Detect which cell encompasses the target text, then output its (x, y) center coordinate. 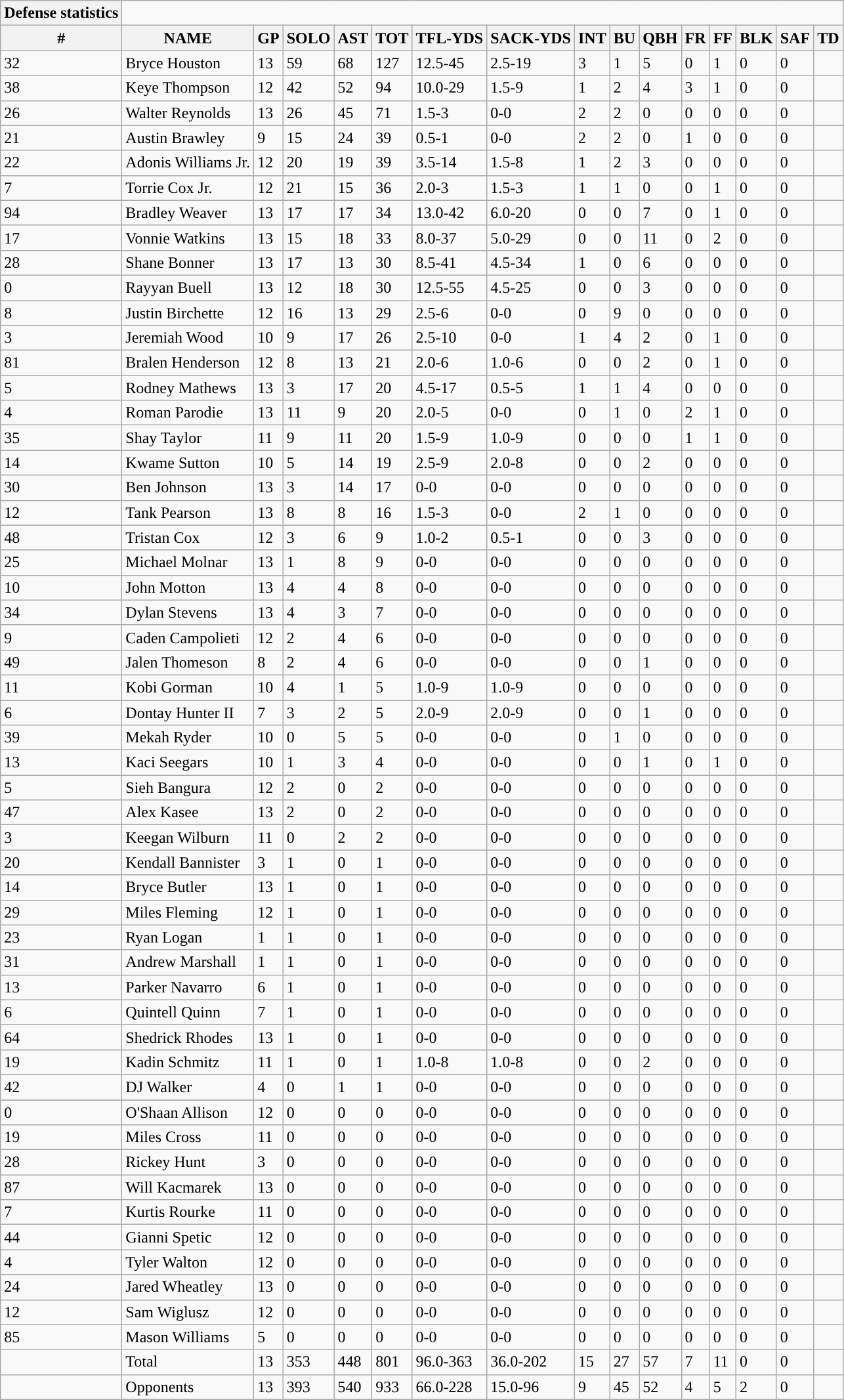
Keegan Wilburn (188, 838)
Torrie Cox Jr. (188, 188)
68 (353, 63)
BLK (756, 38)
12.5-55 (450, 287)
85 (62, 1337)
TOT (392, 38)
Bryce Houston (188, 63)
Bradley Weaver (188, 213)
Dontay Hunter II (188, 712)
Kaci Seegars (188, 763)
127 (392, 63)
2.5-10 (450, 338)
SACK-YDS (531, 38)
2.0-6 (450, 363)
Parker Navarro (188, 987)
Jared Wheatley (188, 1287)
59 (308, 63)
Opponents (188, 1387)
QBH (660, 38)
22 (62, 163)
Gianni Spetic (188, 1237)
Shane Bonner (188, 263)
Vonnie Watkins (188, 238)
Defense statistics (62, 13)
27 (624, 1362)
Mason Williams (188, 1337)
Walter Reynolds (188, 113)
48 (62, 538)
32 (62, 63)
Sam Wiglusz (188, 1312)
1.0-2 (450, 538)
12.5-45 (450, 63)
Kwame Sutton (188, 463)
Bralen Henderson (188, 363)
FF (723, 38)
Roman Parodie (188, 413)
Caden Campolieti (188, 637)
Tank Pearson (188, 513)
AST (353, 38)
353 (308, 1362)
Andrew Marshall (188, 962)
4.5-34 (531, 263)
1.0-6 (531, 363)
2.0-3 (450, 188)
Miles Fleming (188, 912)
2.0-8 (531, 463)
4.5-25 (531, 287)
87 (62, 1187)
71 (392, 113)
NAME (188, 38)
Will Kacmarek (188, 1187)
1.5-8 (531, 163)
John Motton (188, 587)
BU (624, 38)
Rayyan Buell (188, 287)
TFL-YDS (450, 38)
8.5-41 (450, 263)
10.0-29 (450, 88)
Mekah Ryder (188, 738)
2.5-19 (531, 63)
38 (62, 88)
801 (392, 1362)
35 (62, 438)
Dylan Stevens (188, 612)
GP (268, 38)
Quintell Quinn (188, 1012)
540 (353, 1387)
# (62, 38)
Sieh Bangura (188, 788)
Ryan Logan (188, 937)
66.0-228 (450, 1387)
2.5-6 (450, 313)
TD (828, 38)
6.0-20 (531, 213)
47 (62, 813)
Kobi Gorman (188, 687)
Rodney Mathews (188, 388)
SAF (795, 38)
57 (660, 1362)
Jeremiah Wood (188, 338)
Shedrick Rhodes (188, 1037)
Shay Taylor (188, 438)
Ben Johnson (188, 488)
31 (62, 962)
81 (62, 363)
8.0-37 (450, 238)
Rickey Hunt (188, 1162)
25 (62, 562)
Justin Birchette (188, 313)
Alex Kasee (188, 813)
Total (188, 1362)
4.5-17 (450, 388)
Tristan Cox (188, 538)
Bryce Butler (188, 887)
Kurtis Rourke (188, 1212)
3.5-14 (450, 163)
44 (62, 1237)
Miles Cross (188, 1137)
13.0-42 (450, 213)
Adonis Williams Jr. (188, 163)
Kendall Bannister (188, 862)
Keye Thompson (188, 88)
448 (353, 1362)
15.0-96 (531, 1387)
33 (392, 238)
Austin Brawley (188, 138)
2.0-5 (450, 413)
36 (392, 188)
Jalen Thomeson (188, 662)
INT (592, 38)
393 (308, 1387)
36.0-202 (531, 1362)
0.5-5 (531, 388)
DJ Walker (188, 1087)
SOLO (308, 38)
96.0-363 (450, 1362)
933 (392, 1387)
Kadin Schmitz (188, 1062)
2.5-9 (450, 463)
23 (62, 937)
Michael Molnar (188, 562)
FR (696, 38)
49 (62, 662)
64 (62, 1037)
5.0-29 (531, 238)
Tyler Walton (188, 1262)
O'Shaan Allison (188, 1113)
